Find where the given text appears and provide that cell's center as [x, y] coordinate. 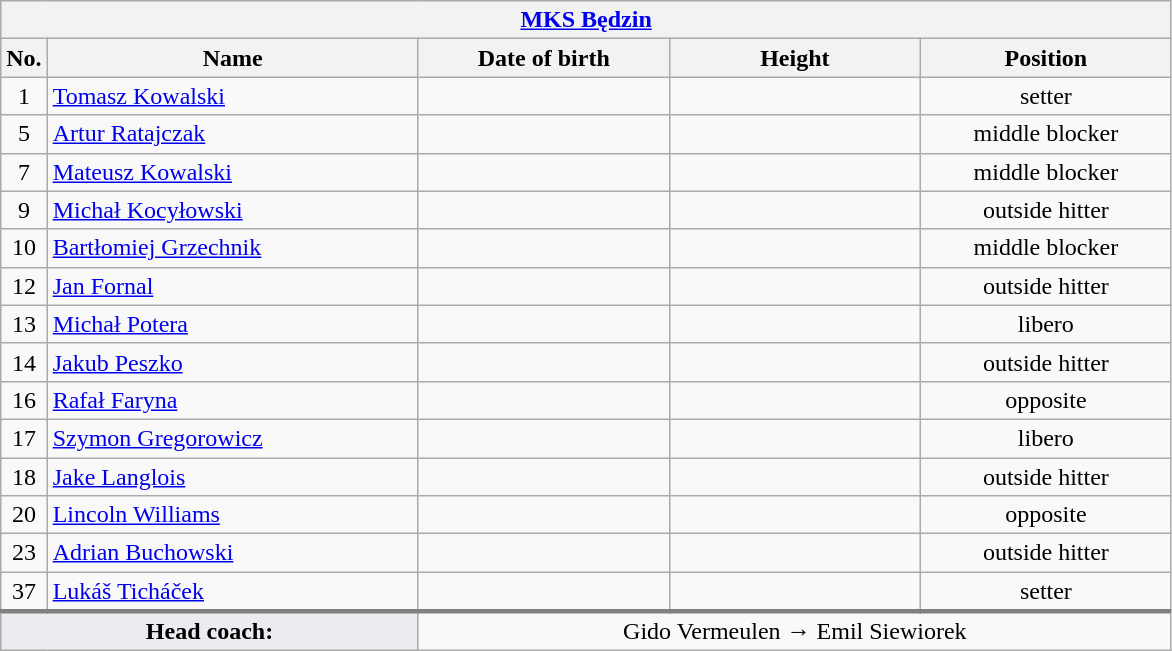
Gido Vermeulen → Emil Siewiorek [794, 631]
MKS Będzin [586, 20]
14 [24, 362]
Jake Langlois [232, 477]
Lukáš Ticháček [232, 592]
Bartłomiej Grzechnik [232, 248]
13 [24, 324]
1 [24, 96]
18 [24, 477]
Szymon Gregorowicz [232, 438]
Jakub Peszko [232, 362]
No. [24, 58]
5 [24, 134]
Jan Fornal [232, 286]
Tomasz Kowalski [232, 96]
Mateusz Kowalski [232, 172]
Lincoln Williams [232, 515]
7 [24, 172]
Michał Potera [232, 324]
Position [1046, 58]
Head coach: [210, 631]
Adrian Buchowski [232, 553]
Height [794, 58]
12 [24, 286]
17 [24, 438]
10 [24, 248]
Michał Kocyłowski [232, 210]
16 [24, 400]
Date of birth [544, 58]
Rafał Faryna [232, 400]
Name [232, 58]
Artur Ratajczak [232, 134]
23 [24, 553]
9 [24, 210]
37 [24, 592]
20 [24, 515]
